Extract the (X, Y) coordinate from the center of the cell holding the provided text.  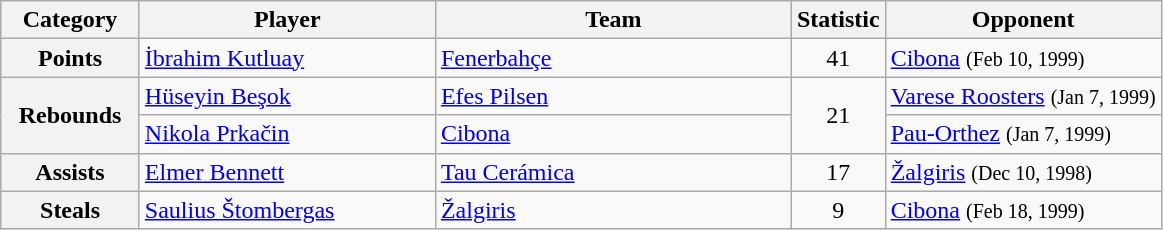
Žalgiris (Dec 10, 1998) (1023, 172)
17 (838, 172)
Steals (70, 210)
İbrahim Kutluay (287, 58)
Points (70, 58)
Assists (70, 172)
Pau-Orthez (Jan 7, 1999) (1023, 134)
21 (838, 115)
41 (838, 58)
Cibona (613, 134)
Player (287, 20)
Nikola Prkačin (287, 134)
Elmer Bennett (287, 172)
Opponent (1023, 20)
Team (613, 20)
Statistic (838, 20)
Cibona (Feb 10, 1999) (1023, 58)
Fenerbahçe (613, 58)
Saulius Štombergas (287, 210)
Tau Cerámica (613, 172)
Hüseyin Beşok (287, 96)
Cibona (Feb 18, 1999) (1023, 210)
9 (838, 210)
Rebounds (70, 115)
Varese Roosters (Jan 7, 1999) (1023, 96)
Efes Pilsen (613, 96)
Žalgiris (613, 210)
Category (70, 20)
